Find where the given text appears and provide that cell's center as (X, Y) coordinate. 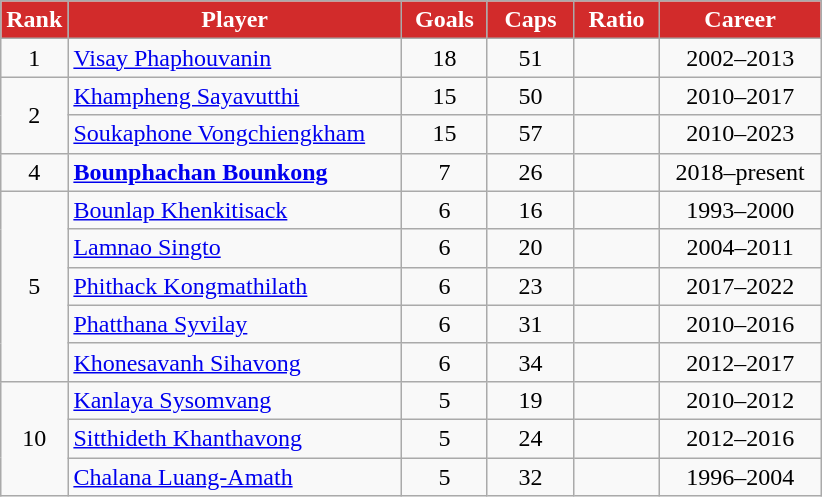
2010–2016 (740, 324)
1993–2000 (740, 210)
34 (530, 362)
2010–2017 (740, 96)
10 (34, 438)
51 (530, 58)
Bounphachan Bounkong (235, 172)
Khonesavanh Sihavong (235, 362)
19 (530, 400)
1996–2004 (740, 477)
Player (235, 20)
57 (530, 134)
20 (530, 248)
Ratio (617, 20)
Career (740, 20)
Caps (530, 20)
18 (444, 58)
Phatthana Syvilay (235, 324)
Sitthideth Khanthavong (235, 438)
Lamnao Singto (235, 248)
2004–2011 (740, 248)
Rank (34, 20)
Soukaphone Vongchiengkham (235, 134)
2 (34, 115)
23 (530, 286)
Bounlap Khenkitisack (235, 210)
24 (530, 438)
Phithack Kongmathilath (235, 286)
26 (530, 172)
Kanlaya Sysomvang (235, 400)
2002–2013 (740, 58)
2012–2016 (740, 438)
1 (34, 58)
Chalana Luang-Amath (235, 477)
4 (34, 172)
2017–2022 (740, 286)
16 (530, 210)
Visay Phaphouvanin (235, 58)
2012–2017 (740, 362)
Goals (444, 20)
7 (444, 172)
50 (530, 96)
2010–2023 (740, 134)
32 (530, 477)
Khampheng Sayavutthi (235, 96)
31 (530, 324)
2018–present (740, 172)
2010–2012 (740, 400)
